Identify which cell holds the provided text, then report its (X, Y) central coordinate. 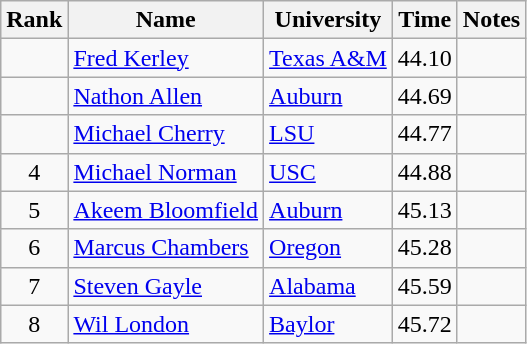
4 (34, 172)
Name (166, 20)
Baylor (328, 324)
8 (34, 324)
7 (34, 286)
6 (34, 248)
44.10 (424, 58)
Wil London (166, 324)
Michael Cherry (166, 134)
44.88 (424, 172)
Steven Gayle (166, 286)
Oregon (328, 248)
44.69 (424, 96)
USC (328, 172)
Texas A&M (328, 58)
Notes (491, 20)
Akeem Bloomfield (166, 210)
Time (424, 20)
Alabama (328, 286)
5 (34, 210)
45.13 (424, 210)
University (328, 20)
Michael Norman (166, 172)
44.77 (424, 134)
LSU (328, 134)
Rank (34, 20)
45.59 (424, 286)
Fred Kerley (166, 58)
45.72 (424, 324)
Marcus Chambers (166, 248)
Nathon Allen (166, 96)
45.28 (424, 248)
